Output the [X, Y] coordinate of the center of the cell containing the given text.  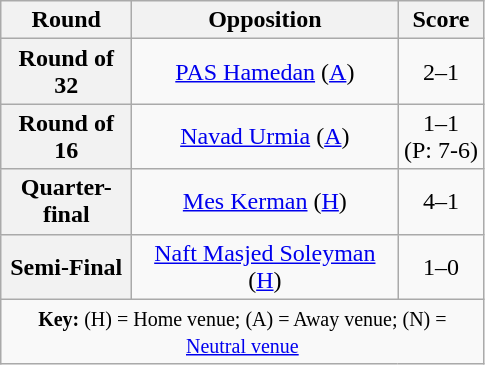
Round of 16 [66, 136]
4–1 [441, 202]
1–0 [441, 266]
Semi-Final [66, 266]
Round [66, 20]
Quarter-final [66, 202]
Score [441, 20]
PAS Hamedan (A) [265, 72]
2–1 [441, 72]
Mes Kerman (H) [265, 202]
Naft Masjed Soleyman (H) [265, 266]
1–1(P: 7-6) [441, 136]
Key: (H) = Home venue; (A) = Away venue; (N) = Neutral venue [242, 332]
Navad Urmia (A) [265, 136]
Opposition [265, 20]
Round of 32 [66, 72]
